Determine the [x, y] coordinate at the center of the cell enclosing the given text.  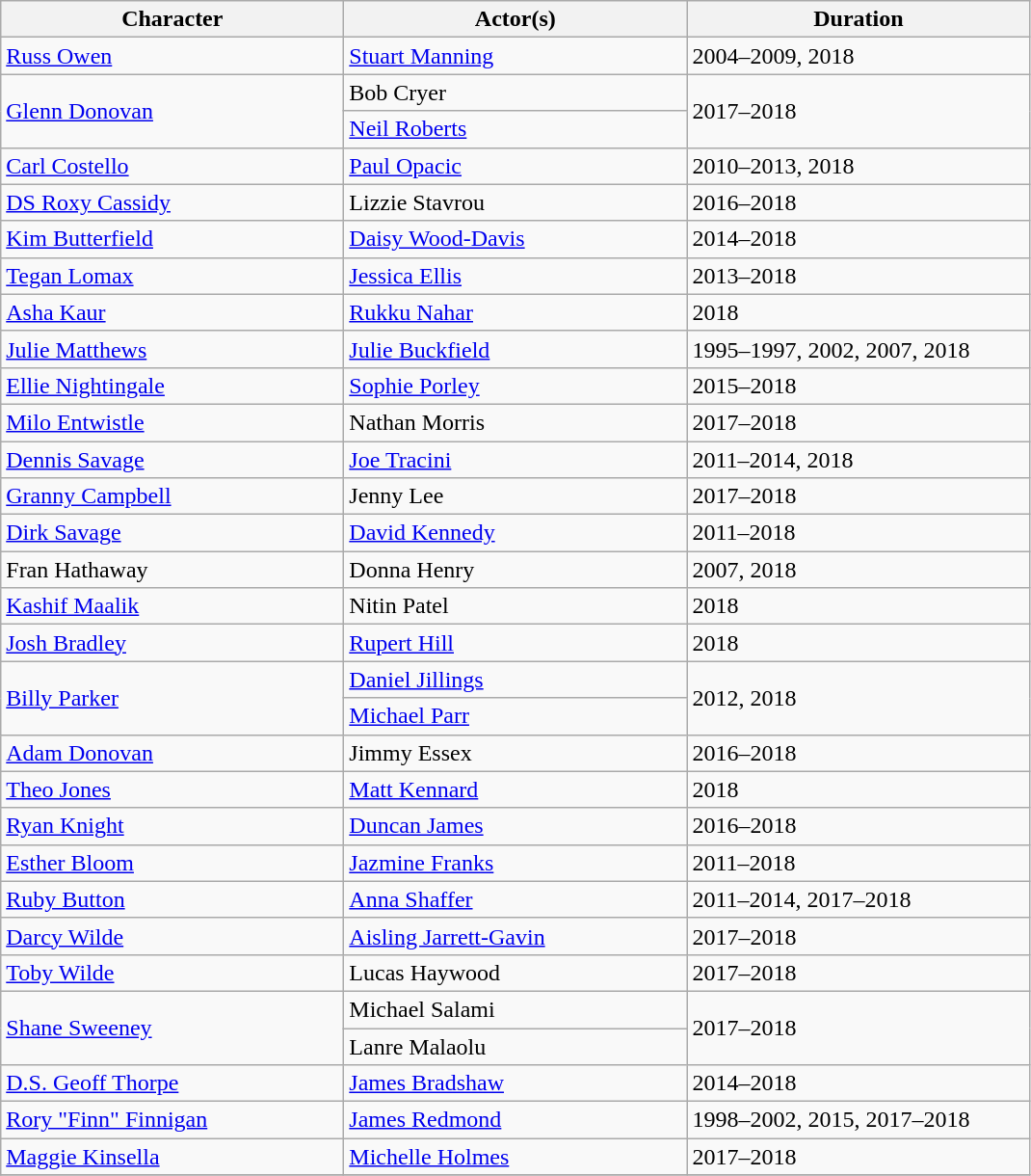
Toby Wilde [172, 973]
Rukku Nahar [515, 312]
Lizzie Stavrou [515, 202]
Russ Owen [172, 56]
Paul Opacic [515, 166]
Ellie Nightingale [172, 386]
Lucas Haywood [515, 973]
2010–2013, 2018 [859, 166]
James Redmond [515, 1120]
Daniel Jillings [515, 680]
Rupert Hill [515, 643]
Esther Bloom [172, 863]
Nathan Morris [515, 422]
Actor(s) [515, 19]
Michael Salami [515, 1009]
Milo Entwistle [172, 422]
Kim Butterfield [172, 239]
2007, 2018 [859, 570]
Donna Henry [515, 570]
Maggie Kinsella [172, 1157]
2011–2014, 2018 [859, 460]
Julie Matthews [172, 349]
1995–1997, 2002, 2007, 2018 [859, 349]
Dennis Savage [172, 460]
1998–2002, 2015, 2017–2018 [859, 1120]
Adam Donovan [172, 753]
Neil Roberts [515, 129]
Sophie Porley [515, 386]
2015–2018 [859, 386]
Duncan James [515, 826]
Tegan Lomax [172, 276]
Anna Shaffer [515, 899]
Jazmine Franks [515, 863]
Carl Costello [172, 166]
Michelle Holmes [515, 1157]
Nitin Patel [515, 606]
Michael Parr [515, 716]
Jimmy Essex [515, 753]
2012, 2018 [859, 698]
Jenny Lee [515, 496]
Dirk Savage [172, 533]
Joe Tracini [515, 460]
Julie Buckfield [515, 349]
2011–2014, 2017–2018 [859, 899]
Asha Kaur [172, 312]
Fran Hathaway [172, 570]
Stuart Manning [515, 56]
Billy Parker [172, 698]
2004–2009, 2018 [859, 56]
David Kennedy [515, 533]
Theo Jones [172, 789]
Lanre Malaolu [515, 1046]
D.S. Geoff Thorpe [172, 1083]
Duration [859, 19]
Ruby Button [172, 899]
Kashif Maalik [172, 606]
2013–2018 [859, 276]
Character [172, 19]
Josh Bradley [172, 643]
DS Roxy Cassidy [172, 202]
Granny Campbell [172, 496]
James Bradshaw [515, 1083]
Aisling Jarrett-Gavin [515, 936]
Bob Cryer [515, 93]
Rory "Finn" Finnigan [172, 1120]
Glenn Donovan [172, 111]
Matt Kennard [515, 789]
Ryan Knight [172, 826]
Darcy Wilde [172, 936]
Daisy Wood-Davis [515, 239]
Shane Sweeney [172, 1028]
Jessica Ellis [515, 276]
